Extract the [x, y] coordinate from the center of the cell holding the provided text.  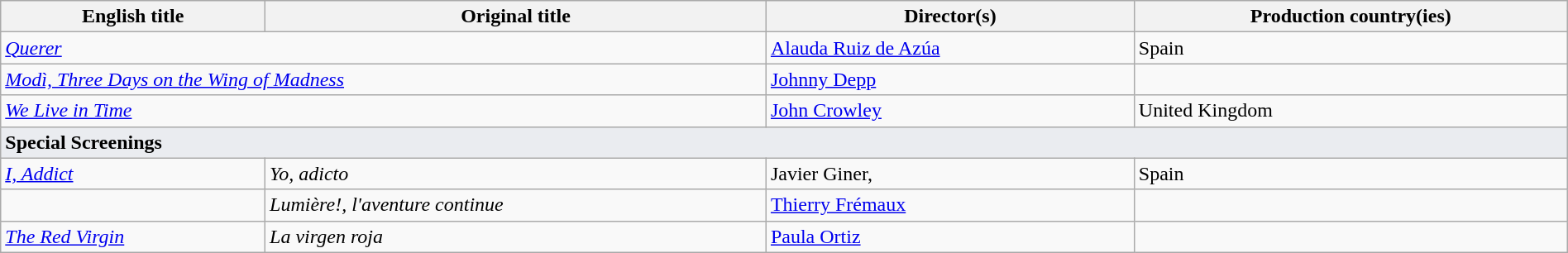
John Crowley [949, 111]
Lumière!, l'aventure continue [516, 205]
United Kingdom [1350, 111]
Querer [384, 48]
Thierry Frémaux [949, 205]
Yo, adicto [516, 174]
I, Addict [133, 174]
Modì, Three Days on the Wing of Madness [384, 79]
Director(s) [949, 17]
Johnny Depp [949, 79]
The Red Virgin [133, 236]
Production country(ies) [1350, 17]
Javier Giner, [949, 174]
We Live in Time [384, 111]
La virgen roja [516, 236]
Special Screenings [784, 142]
Paula Ortiz [949, 236]
Original title [516, 17]
Alauda Ruiz de Azúa [949, 48]
English title [133, 17]
